Capture the cell that displays the provided text and extract its [x, y] central coordinate. 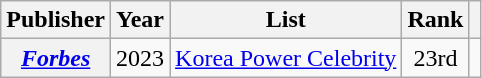
Forbes [56, 58]
List [286, 20]
Publisher [56, 20]
Year [140, 20]
23rd [436, 58]
Rank [436, 20]
Korea Power Celebrity [286, 58]
2023 [140, 58]
